Pinpoint the cell where the given text exists, returning its (x, y) midpoint coordinate. 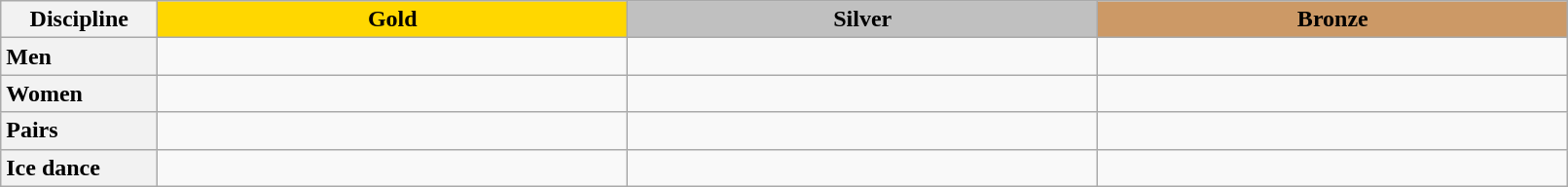
Bronze (1333, 19)
Men (80, 56)
Silver (862, 19)
Ice dance (80, 168)
Pairs (80, 131)
Discipline (80, 19)
Women (80, 93)
Gold (393, 19)
